Determine the [X, Y] coordinate at the center of the cell enclosing the given text.  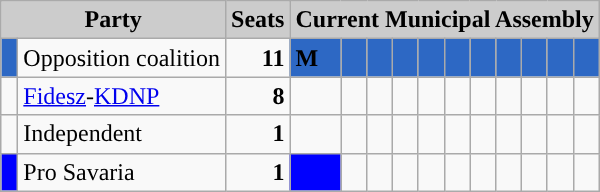
M [316, 58]
Current Municipal Assembly [444, 20]
Independent [122, 134]
Fidesz-KDNP [122, 96]
Opposition coalition [122, 58]
8 [258, 96]
Seats [258, 20]
Party [114, 20]
11 [258, 58]
Pro Savaria [122, 172]
